Determine the [X, Y] coordinate at the center of the cell enclosing the given text.  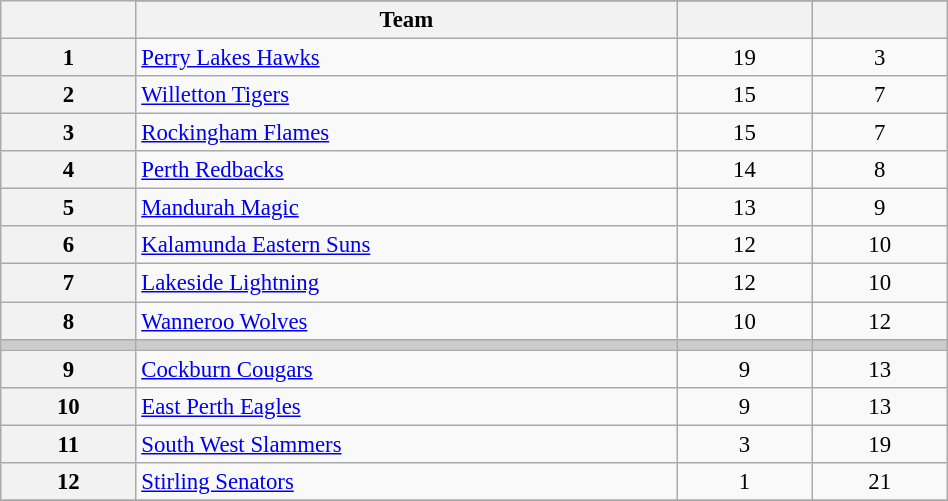
11 [68, 444]
Stirling Senators [406, 482]
4 [68, 170]
Kalamunda Eastern Suns [406, 245]
Rockingham Flames [406, 133]
South West Slammers [406, 444]
East Perth Eagles [406, 406]
14 [744, 170]
Willetton Tigers [406, 95]
Mandurah Magic [406, 208]
Wanneroo Wolves [406, 321]
5 [68, 208]
6 [68, 245]
Cockburn Cougars [406, 369]
Lakeside Lightning [406, 283]
2 [68, 95]
Perth Redbacks [406, 170]
Team [406, 20]
21 [880, 482]
Perry Lakes Hawks [406, 58]
